Scan for the cell matching the given text and deliver its (x, y) coordinate at center. 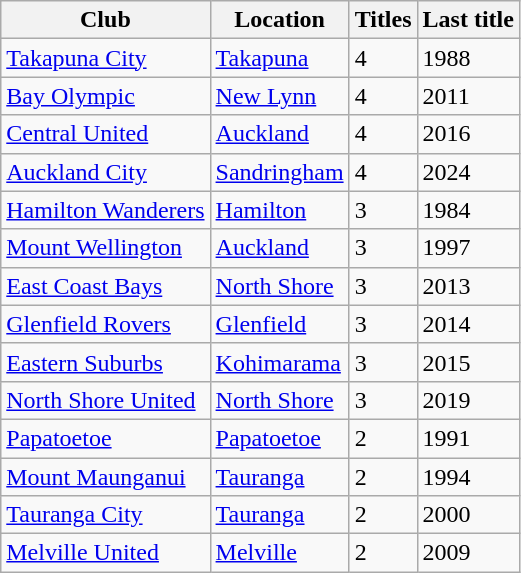
2011 (468, 96)
Auckland City (106, 172)
East Coast Bays (106, 286)
2000 (468, 515)
1994 (468, 477)
2014 (468, 324)
2024 (468, 172)
New Lynn (280, 96)
Hamilton (280, 210)
Location (280, 20)
Takapuna City (106, 58)
2013 (468, 286)
Melville (280, 553)
2015 (468, 362)
1991 (468, 438)
North Shore United (106, 400)
Titles (383, 20)
Glenfield (280, 324)
Mount Wellington (106, 248)
1984 (468, 210)
Club (106, 20)
Mount Maunganui (106, 477)
Glenfield Rovers (106, 324)
2009 (468, 553)
Last title (468, 20)
Kohimarama (280, 362)
Hamilton Wanderers (106, 210)
Bay Olympic (106, 96)
1997 (468, 248)
Sandringham (280, 172)
2016 (468, 134)
Tauranga City (106, 515)
1988 (468, 58)
Eastern Suburbs (106, 362)
2019 (468, 400)
Takapuna (280, 58)
Melville United (106, 553)
Central United (106, 134)
